Scan for the cell matching the given text and deliver its [x, y] coordinate at center. 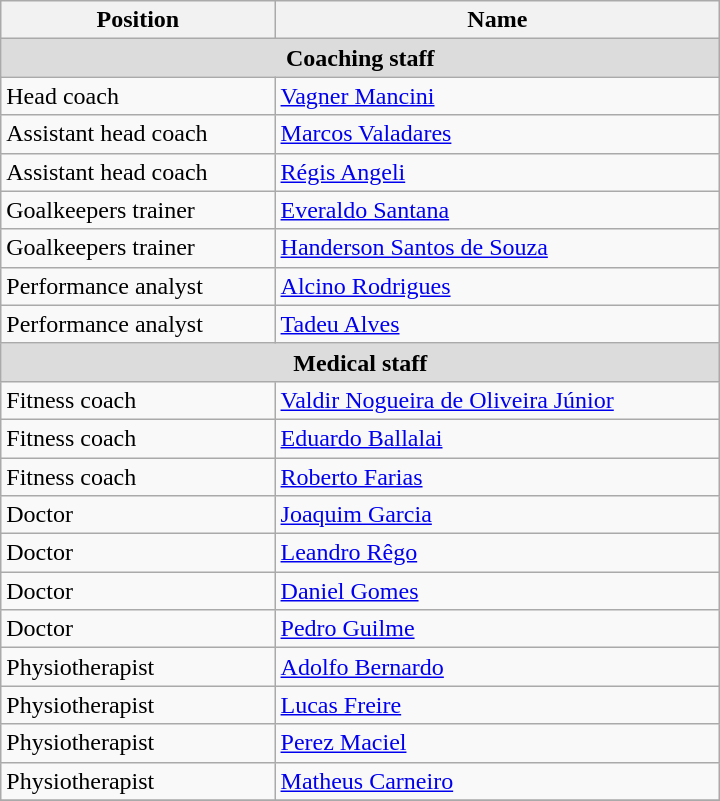
Position [138, 20]
Régis Angeli [498, 172]
Coaching staff [360, 58]
Matheus Carneiro [498, 781]
Perez Maciel [498, 743]
Head coach [138, 96]
Marcos Valadares [498, 134]
Vagner Mancini [498, 96]
Handerson Santos de Souza [498, 248]
Daniel Gomes [498, 591]
Pedro Guilme [498, 629]
Lucas Freire [498, 705]
Valdir Nogueira de Oliveira Júnior [498, 400]
Eduardo Ballalai [498, 438]
Adolfo Bernardo [498, 667]
Tadeu Alves [498, 324]
Name [498, 20]
Everaldo Santana [498, 210]
Alcino Rodrigues [498, 286]
Medical staff [360, 362]
Joaquim Garcia [498, 515]
Leandro Rêgo [498, 553]
Roberto Farias [498, 477]
